Search for the cell housing the specified text and yield its (X, Y) center coordinate. 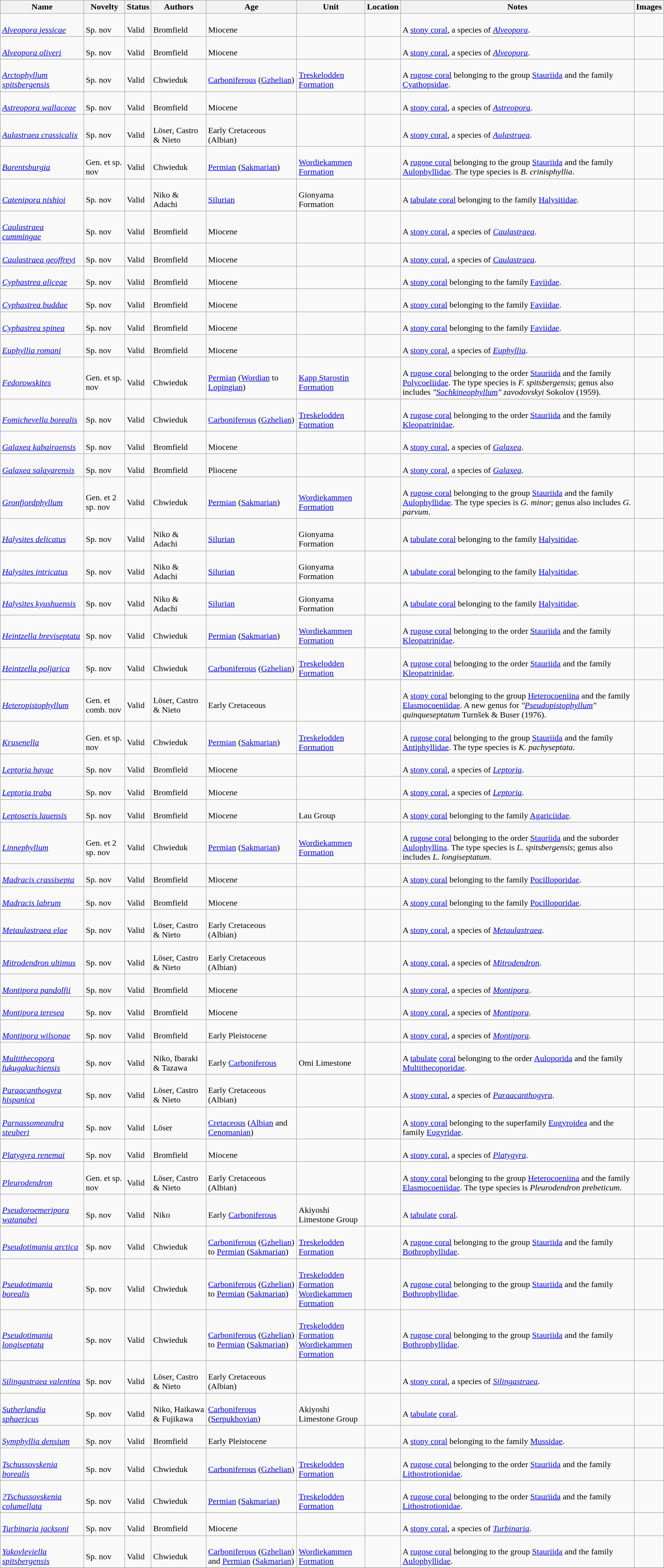
Metaulastraea elae (42, 926)
Novelty (104, 7)
Galaxea kabairaensis (42, 443)
Madracis labrum (42, 898)
Status (138, 7)
Cyphastrea spinea (42, 323)
Alveopora oliveri (42, 48)
A rugose coral belonging to the group Stauriida and the family Aulophyllidae. The type species is G. minor; genus also includes G. parvum. (518, 497)
A rugose coral belonging to the group Stauriida and the family Antiphyllidae. The type species is K. pachyseptata. (518, 737)
Catenipora nishioi (42, 195)
Arctophyllum spitsbergensis (42, 75)
Pseudotimania longiseptata (42, 1335)
A stony coral, a species of Turbinaria. (518, 1524)
Name (42, 7)
Tschussovskenia borealis (42, 1464)
A stony coral, a species of Paraacanthogyra. (518, 1091)
Multithecopora fukugakuchiensis (42, 1058)
Permian (Wordian to Lopingian) (251, 378)
Madracis crassisepta (42, 875)
Halysites intricatus (42, 567)
Astreopora wallaceae (42, 103)
Heteropistophyllum (42, 701)
Pseudotimania arctica (42, 1242)
Turbinaria jacksoni (42, 1524)
Pleurodendron (42, 1178)
Notes (518, 7)
A rugose coral belonging to the group Stauriida and the family Aulophyllidae. (518, 1552)
A stony coral, a species of Silingastraea. (518, 1377)
Niko, Haikawa & Fujikawa (179, 1409)
Unit (331, 7)
Authors (179, 7)
Paraacanthogyra hispanica (42, 1091)
Krusenella (42, 737)
Barentsburgia (42, 163)
Heintzella breviseptata (42, 631)
Montipora pandolfii (42, 985)
A stony coral belonging to the group Heterocoeniina and the family Elasmocoeniidae. The type species is Pleurodendron prebeticum. (518, 1178)
Alveopora jessicae (42, 25)
Pseudotimania borealis (42, 1284)
A stony coral, a species of Aulastraea. (518, 130)
Kapp Starostin Formation (331, 378)
A stony coral, a species of Mitrodendron. (518, 958)
Leptoria hayae (42, 765)
Niko, Ibaraki & Tazawa (179, 1058)
Carboniferous (Gzhelian) and Permian (Sakmarian) (251, 1552)
Montipora teresea (42, 1008)
Mitrodendron ultimus (42, 958)
A stony coral, a species of Euphyllia. (518, 346)
Montipora wilsonae (42, 1031)
Aulastraea crassicalix (42, 130)
Pseudoroemeripora watanabei (42, 1210)
Pliocene (251, 465)
A rugose coral belonging to the group Stauriida and the family Cyathopsidae. (518, 75)
Early Cretaceous (251, 701)
A tabulate coral belonging to the order Auloporida and the family Multithecoporidae. (518, 1058)
Euphyllia romani (42, 346)
Cretaceous (Albian and Cenomanian) (251, 1123)
Symphyllia densium (42, 1437)
A stony coral belonging to the superfamily Eugyroidea and the family Eugyridae. (518, 1123)
Images (649, 7)
Caulastraea cummingae (42, 227)
Lau Group (331, 811)
?Tschussovskenia columellata (42, 1497)
A stony coral belonging to the family Mussidae. (518, 1437)
Sutherlandia sphaericus (42, 1409)
Niko (179, 1210)
Platygyra renemai (42, 1150)
Löser (179, 1123)
Galaxea salayarensis (42, 465)
A stony coral belonging to the family Agariciidae. (518, 811)
A stony coral, a species of Astreopora. (518, 103)
Location (383, 7)
A stony coral, a species of Platygyra. (518, 1150)
Leptoria traba (42, 788)
Omi Limestone (331, 1058)
Gen. et comb. nov (104, 701)
Halysites delicatus (42, 535)
Heintzella poljarica (42, 663)
Parnassomeandra steuberi (42, 1123)
Silingastraea valentina (42, 1377)
A rugose coral belonging to the group Stauriida and the family Aulophyllidae. The type species is B. crinisphyllia. (518, 163)
Gronfjordphyllum (42, 497)
Carboniferous (Serpukhovian) (251, 1409)
Linnephyllum (42, 843)
A stony coral, a species of Metaulastraea. (518, 926)
Age (251, 7)
Yakovleviella spitsbergensis (42, 1552)
Fedorowskites (42, 378)
Leptoseris lauensis (42, 811)
Cyphastrea aliceae (42, 277)
Fomichevella borealis (42, 415)
Cyphastrea buddae (42, 300)
Caulastraea geoffreyi (42, 254)
Halysites kyushuensis (42, 599)
